Detect which cell encompasses the target text, then output its (x, y) center coordinate. 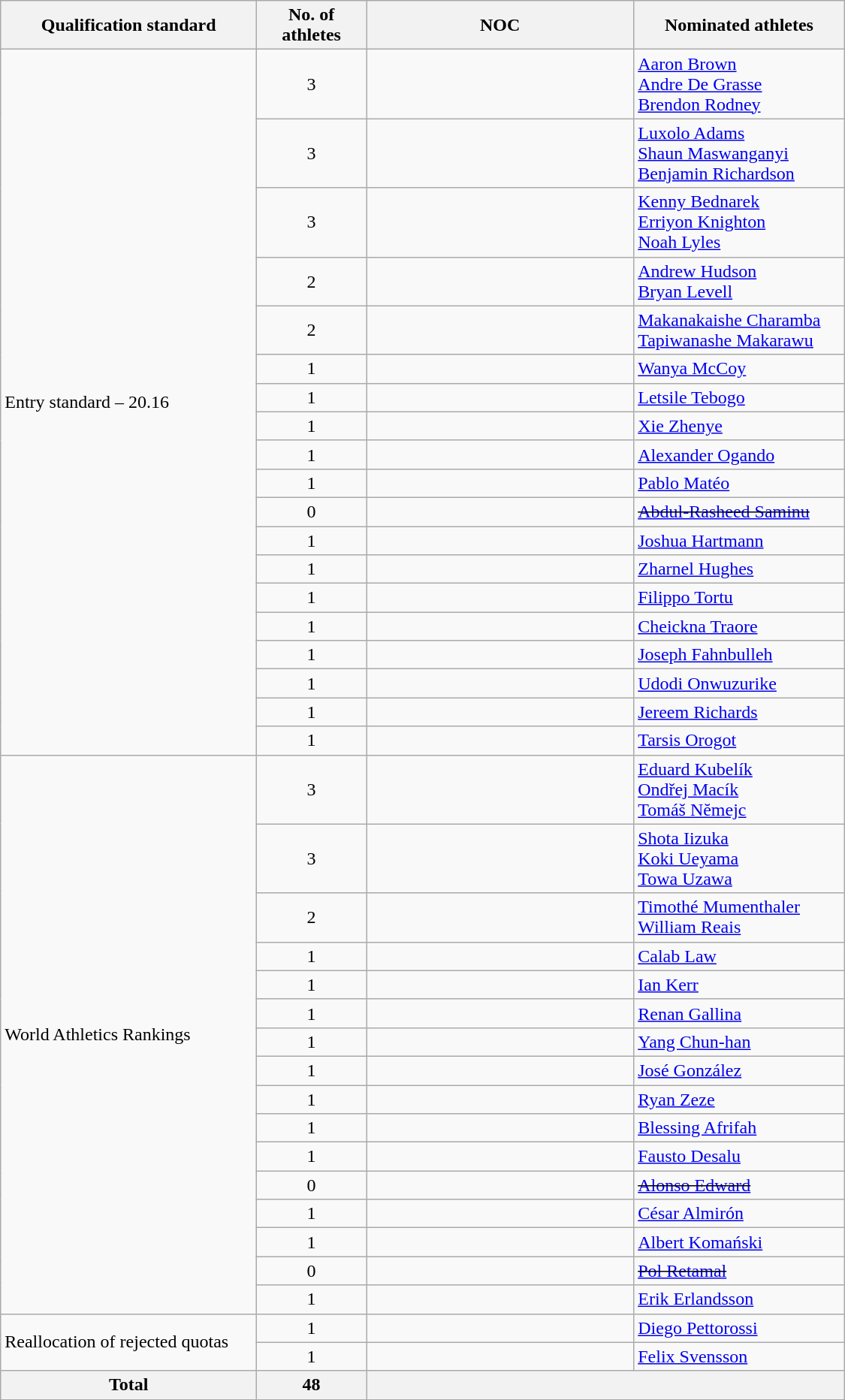
Shota IizukaKoki UeyamaTowa Uzawa (739, 858)
No. of athletes (312, 26)
Fausto Desalu (739, 1157)
Eduard KubelíkOndřej MacíkTomáš Nĕmejc (739, 789)
Cheickna Traore (739, 626)
Udodi Onwuzurike (739, 683)
Letsile Tebogo (739, 397)
Renan Gallina (739, 1013)
José González (739, 1070)
Nominated athletes (739, 26)
Joshua Hartmann (739, 540)
Albert Komański (739, 1242)
Pol Retamal (739, 1271)
Zharnel Hughes (739, 569)
Abdul-Rasheed Saminu (739, 511)
Ian Kerr (739, 985)
48 (312, 1385)
Makanakaishe CharambaTapiwanashe Makarawu (739, 330)
Felix Svensson (739, 1356)
Filippo Tortu (739, 598)
César Almirón (739, 1214)
Timothé MumenthalerWilliam Reais (739, 918)
Luxolo AdamsShaun MaswanganyiBenjamin Richardson (739, 153)
NOC (500, 26)
Andrew HudsonBryan Levell (739, 281)
Aaron BrownAndre De GrasseBrendon Rodney (739, 84)
Erik Erlandsson (739, 1299)
Reallocation of rejected quotas (129, 1342)
Diego Pettorossi (739, 1328)
Calab Law (739, 956)
Tarsis Orogot (739, 741)
Xie Zhenye (739, 426)
Total (129, 1385)
Qualification standard (129, 26)
Blessing Afrifah (739, 1128)
Alexander Ogando (739, 454)
Alonso Edward (739, 1185)
Jereem Richards (739, 712)
Kenny BednarekErriyon KnightonNoah Lyles (739, 222)
Joseph Fahnbulleh (739, 655)
Entry standard – 20.16 (129, 403)
World Athletics Rankings (129, 1034)
Ryan Zeze (739, 1099)
Wanya McCoy (739, 369)
Yang Chun-han (739, 1042)
Pablo Matéo (739, 483)
